Capture the cell that displays the provided text and extract its (X, Y) central coordinate. 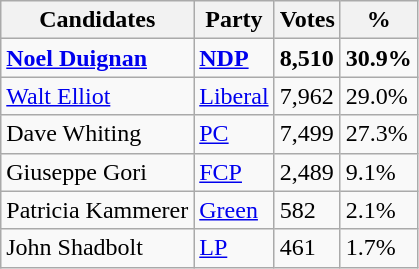
Green (234, 210)
Giuseppe Gori (98, 172)
582 (307, 210)
2.1% (378, 210)
NDP (234, 58)
Candidates (98, 20)
9.1% (378, 172)
1.7% (378, 248)
Dave Whiting (98, 134)
% (378, 20)
27.3% (378, 134)
LP (234, 248)
FCP (234, 172)
29.0% (378, 96)
Liberal (234, 96)
7,962 (307, 96)
Noel Duignan (98, 58)
2,489 (307, 172)
Walt Elliot (98, 96)
7,499 (307, 134)
30.9% (378, 58)
Party (234, 20)
PC (234, 134)
John Shadbolt (98, 248)
461 (307, 248)
Votes (307, 20)
Patricia Kammerer (98, 210)
8,510 (307, 58)
